Identify which cell holds the provided text, then report its (X, Y) central coordinate. 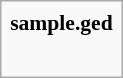
sample.ged (62, 23)
